Provide the (x, y) coordinate of the cell's center where the given text is located.  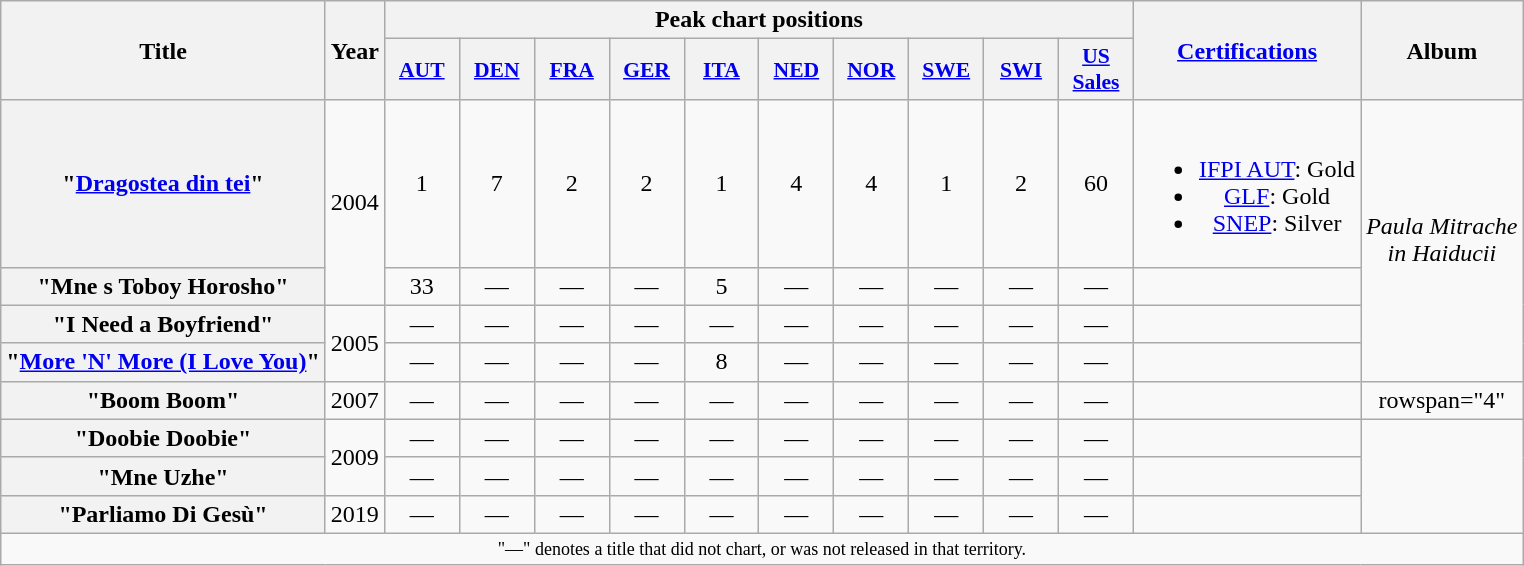
2004 (354, 202)
7 (496, 184)
"Mne Uzhe" (164, 476)
rowspan="4" (1442, 400)
DEN (496, 70)
2009 (354, 457)
"Boom Boom" (164, 400)
"Dragostea din tei" (164, 184)
FRA (572, 70)
SWI (1022, 70)
IFPI AUT: GoldGLF: GoldSNEP: Silver (1246, 184)
2007 (354, 400)
Year (354, 50)
AUT (422, 70)
5 (722, 286)
2005 (354, 343)
GER (646, 70)
"—" denotes a title that did not chart, or was not released in that territory. (762, 548)
60 (1096, 184)
"I Need a Boyfriend" (164, 324)
Peak chart positions (758, 20)
2019 (354, 514)
"More 'N' More (I Love You)" (164, 362)
NOR (872, 70)
ITA (722, 70)
8 (722, 362)
USSales (1096, 70)
Certifications (1246, 50)
33 (422, 286)
Paula Mitrache in Haiducii (1442, 240)
"Doobie Doobie" (164, 438)
Title (164, 50)
"Mne s Toboy Horosho" (164, 286)
Album (1442, 50)
NED (796, 70)
"Parliamo Di Gesù" (164, 514)
SWE (946, 70)
